Locate the cell with the specified text and output its (x, y) center coordinate. 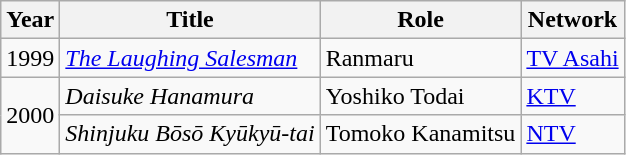
Role (420, 20)
The Laughing Salesman (190, 58)
KTV (572, 96)
Ranmaru (420, 58)
Daisuke Hanamura (190, 96)
Year (30, 20)
2000 (30, 115)
1999 (30, 58)
TV Asahi (572, 58)
Tomoko Kanamitsu (420, 134)
Network (572, 20)
Yoshiko Todai (420, 96)
NTV (572, 134)
Title (190, 20)
Shinjuku Bōsō Kyūkyū-tai (190, 134)
